Identify which cell holds the provided text, then report its (X, Y) central coordinate. 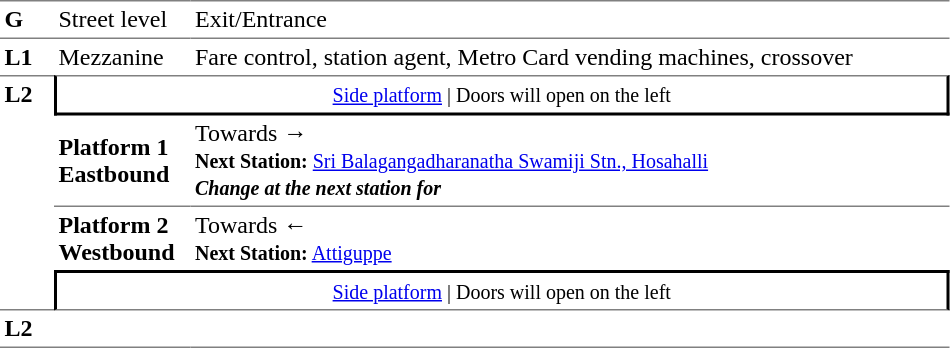
Fare control, station agent, Metro Card vending machines, crossover (570, 57)
L1 (27, 57)
Mezzanine (122, 57)
Towards → Next Station: Sri Balagangadharanatha Swamiji Stn., HosahalliChange at the next station for (570, 162)
Platform 2Westbound (122, 238)
Exit/Entrance (570, 20)
Platform 1Eastbound (122, 162)
Towards ← Next Station: Attiguppe (570, 238)
G (27, 20)
Street level (122, 20)
